Capture the cell that displays the provided text and extract its [x, y] central coordinate. 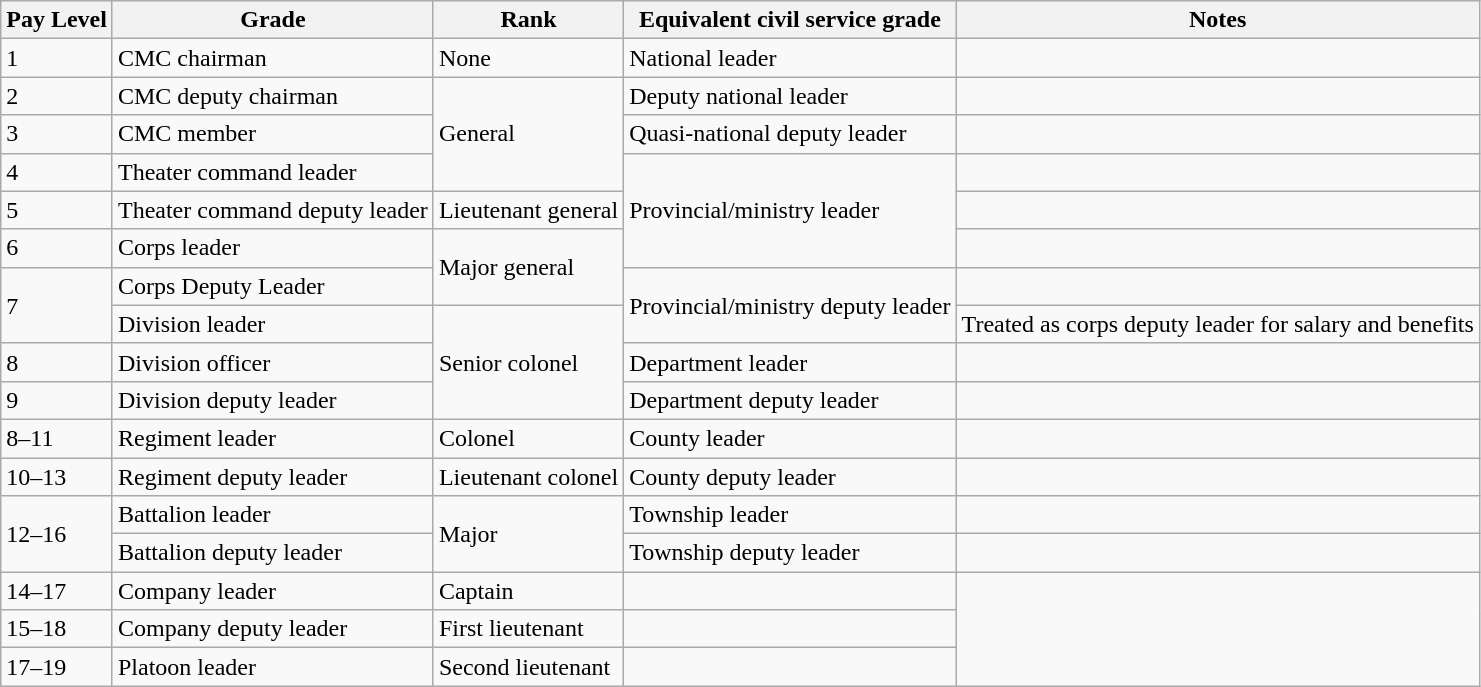
Quasi-national deputy leader [790, 134]
CMC deputy chairman [272, 96]
Division deputy leader [272, 400]
Division leader [272, 324]
3 [57, 134]
None [528, 58]
Battalion leader [272, 515]
15–18 [57, 629]
Major general [528, 267]
First lieutenant [528, 629]
County deputy leader [790, 477]
Treated as corps deputy leader for salary and benefits [1218, 324]
Lieutenant general [528, 210]
Department deputy leader [790, 400]
Platoon leader [272, 667]
Battalion deputy leader [272, 553]
Colonel [528, 438]
County leader [790, 438]
Corps Deputy Leader [272, 286]
Provincial/ministry leader [790, 210]
Theater command leader [272, 172]
14–17 [57, 591]
8 [57, 362]
Township leader [790, 515]
4 [57, 172]
Notes [1218, 20]
Regiment leader [272, 438]
Pay Level [57, 20]
1 [57, 58]
Township deputy leader [790, 553]
Company deputy leader [272, 629]
7 [57, 305]
National leader [790, 58]
Major [528, 534]
Senior colonel [528, 362]
Grade [272, 20]
CMC member [272, 134]
General [528, 134]
Company leader [272, 591]
Equivalent civil service grade [790, 20]
Rank [528, 20]
Captain [528, 591]
6 [57, 248]
10–13 [57, 477]
9 [57, 400]
8–11 [57, 438]
Deputy national leader [790, 96]
12–16 [57, 534]
Regiment deputy leader [272, 477]
17–19 [57, 667]
Provincial/ministry deputy leader [790, 305]
Corps leader [272, 248]
Lieutenant colonel [528, 477]
5 [57, 210]
CMC chairman [272, 58]
Department leader [790, 362]
Second lieutenant [528, 667]
2 [57, 96]
Theater command deputy leader [272, 210]
Division officer [272, 362]
